Return the [X, Y] coordinate for the center point of the cell that contains the specified text.  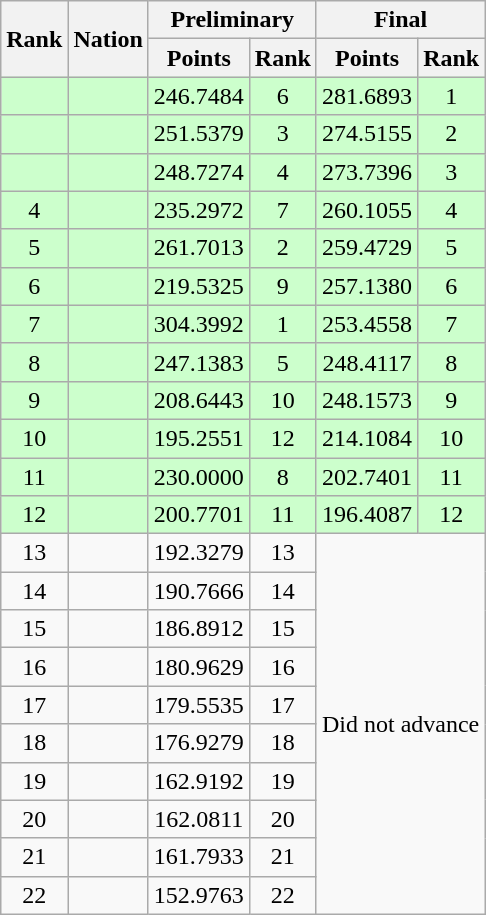
274.5155 [366, 134]
190.7666 [198, 591]
304.3992 [198, 324]
152.9763 [198, 895]
230.0000 [198, 477]
200.7701 [198, 515]
196.4087 [366, 515]
195.2551 [198, 438]
208.6443 [198, 400]
251.5379 [198, 134]
248.4117 [366, 362]
246.7484 [198, 96]
248.1573 [366, 400]
247.1383 [198, 362]
Did not advance [400, 724]
202.7401 [366, 477]
Preliminary [232, 20]
179.5535 [198, 705]
260.1055 [366, 210]
161.7933 [198, 857]
Nation [108, 39]
257.1380 [366, 286]
259.4729 [366, 248]
261.7013 [198, 248]
253.4558 [366, 324]
281.6893 [366, 96]
248.7274 [198, 172]
214.1084 [366, 438]
186.8912 [198, 629]
162.9192 [198, 781]
176.9279 [198, 743]
180.9629 [198, 667]
Final [400, 20]
162.0811 [198, 819]
235.2972 [198, 210]
273.7396 [366, 172]
192.3279 [198, 553]
219.5325 [198, 286]
